Identify which cell holds the provided text, then report its (X, Y) central coordinate. 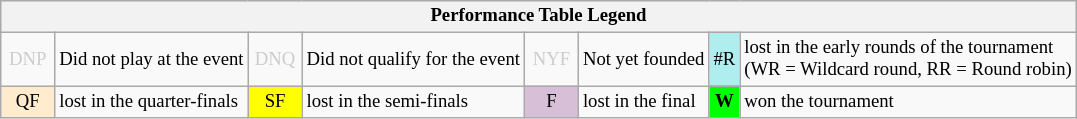
lost in the quarter-finals (152, 102)
lost in the semi-finals (413, 102)
DNP (28, 60)
DNQ (275, 60)
#R (724, 60)
F (551, 102)
lost in the early rounds of the tournament(WR = Wildcard round, RR = Round robin) (908, 60)
Not yet founded (643, 60)
Did not qualify for the event (413, 60)
NYF (551, 60)
lost in the final (643, 102)
Did not play at the event (152, 60)
QF (28, 102)
W (724, 102)
won the tournament (908, 102)
SF (275, 102)
Performance Table Legend (538, 16)
